Return [X, Y] of the center of cell containing provided text 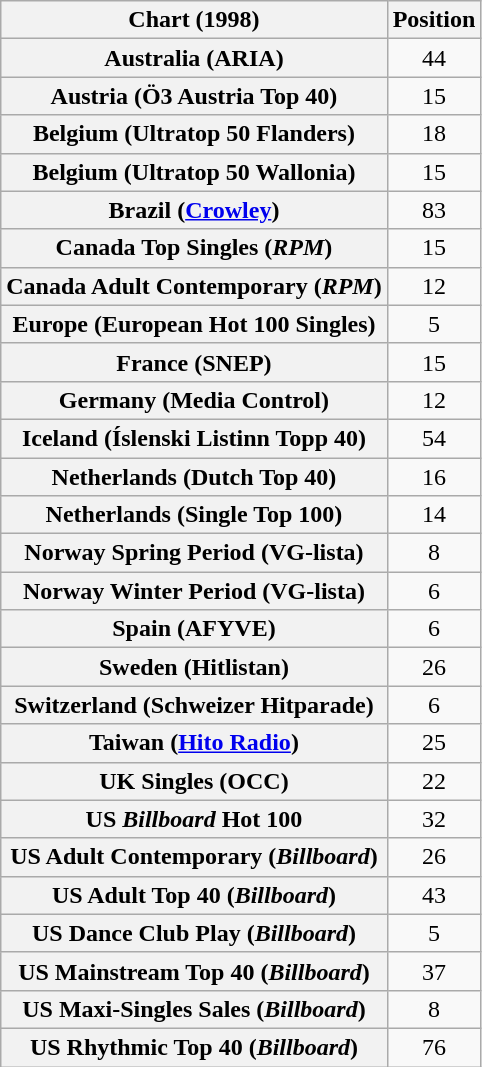
Canada Adult Contemporary (RPM) [194, 286]
Canada Top Singles (RPM) [194, 248]
25 [434, 743]
Chart (1998) [194, 20]
US Mainstream Top 40 (Billboard) [194, 971]
Iceland (Íslenski Listinn Topp 40) [194, 438]
US Rhythmic Top 40 (Billboard) [194, 1047]
Norway Spring Period (VG-lista) [194, 553]
83 [434, 210]
Taiwan (Hito Radio) [194, 743]
Switzerland (Schweizer Hitparade) [194, 705]
Netherlands (Single Top 100) [194, 515]
16 [434, 477]
18 [434, 134]
Belgium (Ultratop 50 Wallonia) [194, 172]
Belgium (Ultratop 50 Flanders) [194, 134]
Spain (AFYVE) [194, 629]
US Adult Contemporary (Billboard) [194, 857]
Position [434, 20]
22 [434, 781]
US Dance Club Play (Billboard) [194, 933]
UK Singles (OCC) [194, 781]
Austria (Ö3 Austria Top 40) [194, 96]
Australia (ARIA) [194, 58]
37 [434, 971]
76 [434, 1047]
France (SNEP) [194, 362]
32 [434, 819]
54 [434, 438]
Netherlands (Dutch Top 40) [194, 477]
US Billboard Hot 100 [194, 819]
Brazil (Crowley) [194, 210]
Europe (European Hot 100 Singles) [194, 324]
US Maxi-Singles Sales (Billboard) [194, 1009]
Germany (Media Control) [194, 400]
14 [434, 515]
43 [434, 895]
Sweden (Hitlistan) [194, 667]
Norway Winter Period (VG-lista) [194, 591]
44 [434, 58]
US Adult Top 40 (Billboard) [194, 895]
